For the text-containing cell, return its midpoint in [X, Y] coordinate format. 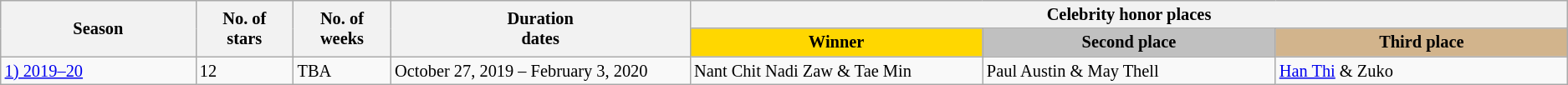
Third place [1422, 42]
Han Thi & Zuko [1422, 71]
1) 2019–20 [99, 71]
TBA [343, 71]
Season [99, 28]
No. ofstars [244, 28]
12 [244, 71]
Winner [836, 42]
October 27, 2019 – February 3, 2020 [540, 71]
No. ofweeks [343, 28]
Second place [1129, 42]
Nant Chit Nadi Zaw & Tae Min [836, 71]
Celebrity honor places [1129, 14]
Duration dates [540, 28]
Paul Austin & May Thell [1129, 71]
